Output the (X, Y) coordinate of the center of the cell containing the given text.  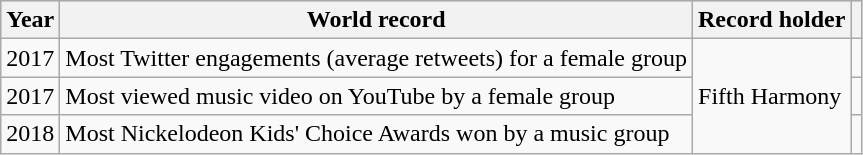
World record (376, 20)
Fifth Harmony (772, 96)
Year (30, 20)
Most viewed music video on YouTube by a female group (376, 96)
2018 (30, 134)
Most Twitter engagements (average retweets) for a female group (376, 58)
Most Nickelodeon Kids' Choice Awards won by a music group (376, 134)
Record holder (772, 20)
